Return (x, y) of the center of cell containing provided text 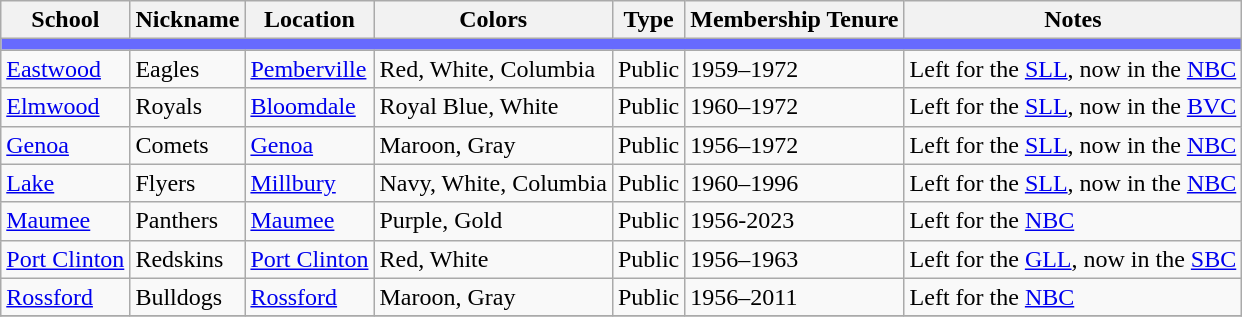
Royal Blue, White (493, 107)
School (66, 20)
1960–1996 (794, 183)
Royals (188, 107)
1956-2023 (794, 221)
Pemberville (310, 69)
Bloomdale (310, 107)
Lake (66, 183)
Flyers (188, 183)
Type (648, 20)
Location (310, 20)
Redskins (188, 259)
Eastwood (66, 69)
1956–1963 (794, 259)
Nickname (188, 20)
Notes (1073, 20)
1956–2011 (794, 297)
Membership Tenure (794, 20)
1956–1972 (794, 145)
Red, White, Columbia (493, 69)
Eagles (188, 69)
Colors (493, 20)
1959–1972 (794, 69)
Left for the GLL, now in the SBC (1073, 259)
Comets (188, 145)
Millbury (310, 183)
Red, White (493, 259)
Purple, Gold (493, 221)
Elmwood (66, 107)
Panthers (188, 221)
Left for the SLL, now in the BVC (1073, 107)
1960–1972 (794, 107)
Navy, White, Columbia (493, 183)
Bulldogs (188, 297)
